Identify which cell holds the provided text, then report its [x, y] central coordinate. 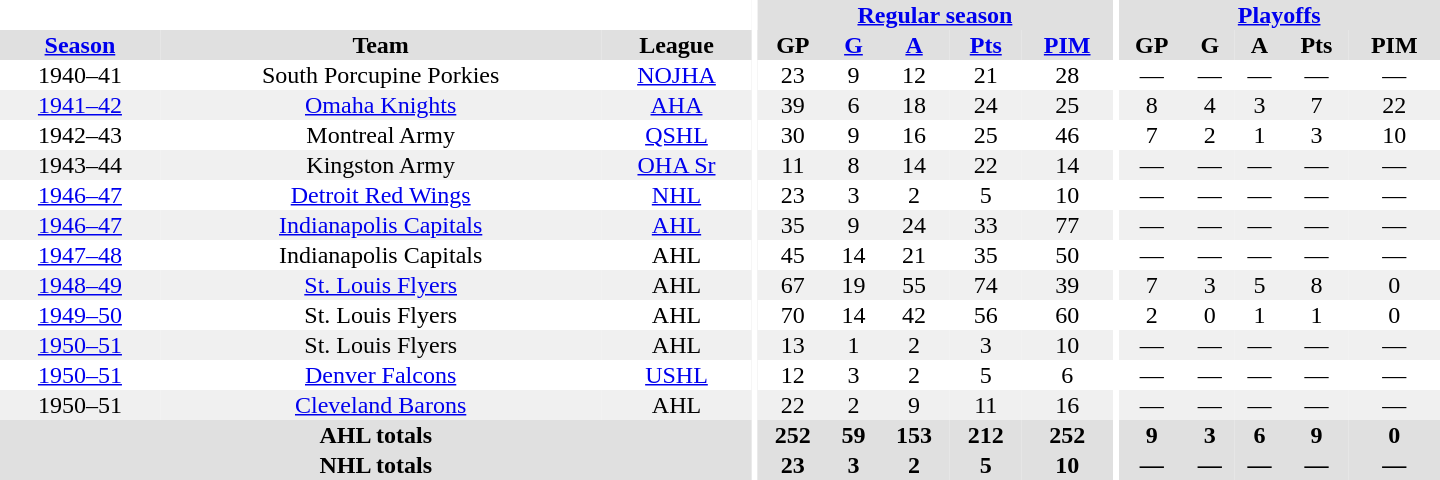
50 [1068, 255]
Regular season [935, 15]
NHL [676, 195]
212 [986, 435]
60 [1068, 315]
28 [1068, 75]
46 [1068, 135]
18 [914, 105]
45 [793, 255]
13 [793, 345]
1940–41 [80, 75]
1943–44 [80, 165]
Cleveland Barons [381, 405]
70 [793, 315]
1941–42 [80, 105]
77 [1068, 225]
South Porcupine Porkies [381, 75]
Kingston Army [381, 165]
USHL [676, 375]
55 [914, 285]
Team [381, 45]
NHL totals [376, 465]
1949–50 [80, 315]
42 [914, 315]
Season [80, 45]
30 [793, 135]
League [676, 45]
4 [1210, 105]
153 [914, 435]
Omaha Knights [381, 105]
67 [793, 285]
Montreal Army [381, 135]
59 [854, 435]
OHA Sr [676, 165]
Denver Falcons [381, 375]
74 [986, 285]
33 [986, 225]
AHA [676, 105]
QSHL [676, 135]
Playoffs [1279, 15]
1947–48 [80, 255]
1942–43 [80, 135]
1948–49 [80, 285]
AHL totals [376, 435]
NOJHA [676, 75]
Detroit Red Wings [381, 195]
56 [986, 315]
19 [854, 285]
